Detect which cell encompasses the target text, then output its (X, Y) center coordinate. 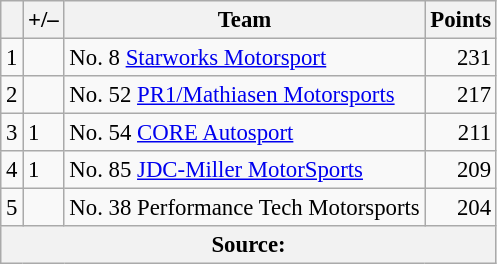
Points (460, 20)
2 (12, 95)
209 (460, 170)
Source: (249, 245)
No. 52 PR1/Mathiasen Motorsports (244, 95)
204 (460, 208)
No. 54 CORE Autosport (244, 133)
No. 85 JDC-Miller MotorSports (244, 170)
No. 38 Performance Tech Motorsports (244, 208)
231 (460, 58)
Team (244, 20)
211 (460, 133)
+/– (44, 20)
5 (12, 208)
3 (12, 133)
217 (460, 95)
No. 8 Starworks Motorsport (244, 58)
4 (12, 170)
